Determine the (X, Y) coordinate at the center of the cell enclosing the given text.  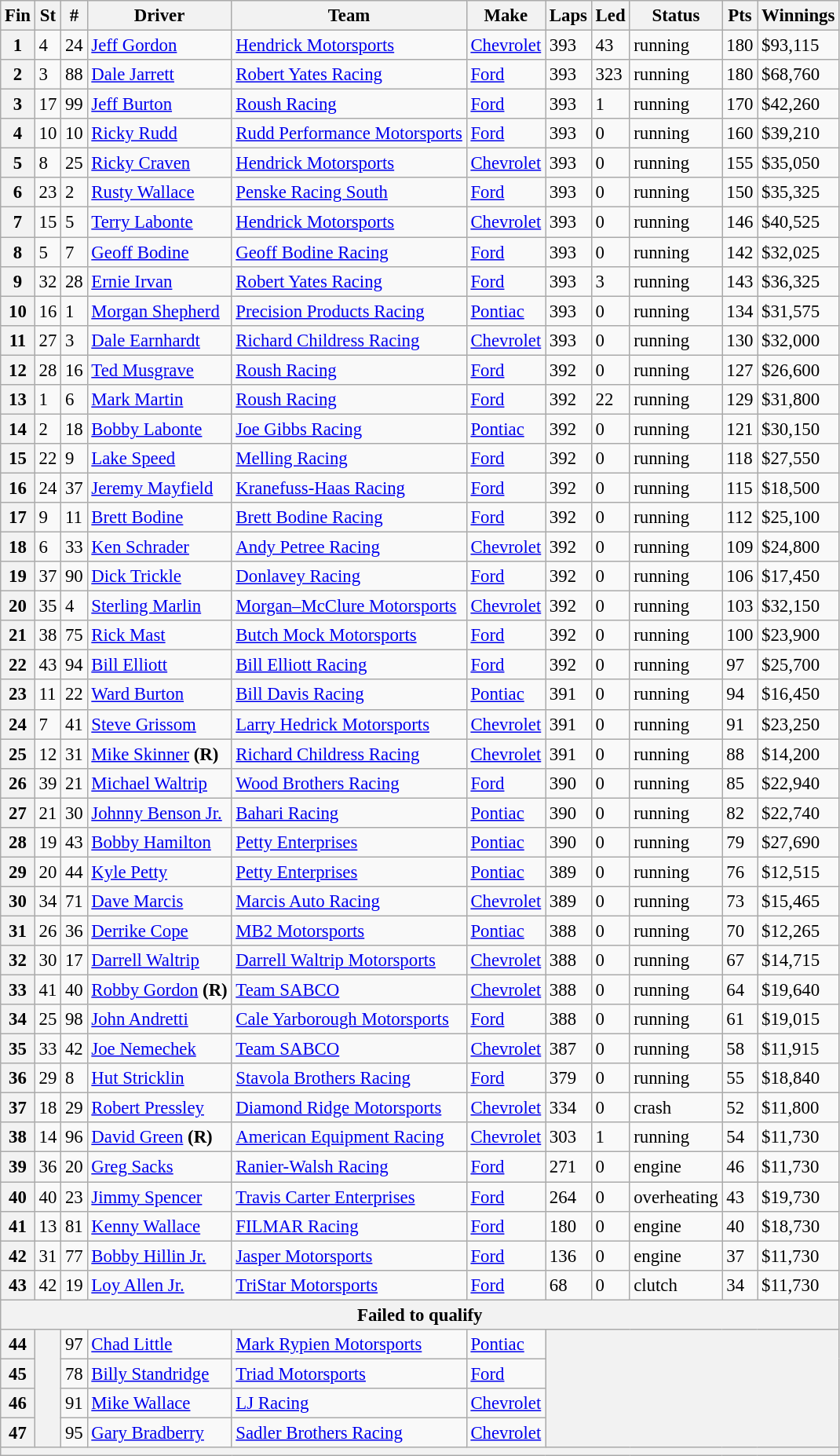
76 (740, 872)
136 (568, 1256)
Jimmy Spencer (159, 1197)
Pts (740, 16)
Dave Marcis (159, 902)
Winnings (798, 16)
Marcis Auto Racing (349, 902)
143 (740, 281)
70 (740, 931)
$19,015 (798, 1019)
Wood Brothers Racing (349, 783)
Andy Petree Racing (349, 547)
# (74, 16)
LJ Racing (349, 1403)
Led (611, 16)
379 (568, 1078)
160 (740, 134)
323 (611, 75)
Dale Earnhardt (159, 340)
$18,500 (798, 488)
Johnny Benson Jr. (159, 813)
64 (740, 990)
overheating (676, 1197)
Laps (568, 16)
$30,150 (798, 429)
129 (740, 400)
52 (740, 1108)
Hut Stricklin (159, 1078)
$14,715 (798, 960)
$17,450 (798, 576)
Steve Grissom (159, 724)
77 (74, 1256)
$31,800 (798, 400)
73 (740, 902)
David Green (R) (159, 1138)
Dale Jarrett (159, 75)
Donlavey Racing (349, 576)
Kenny Wallace (159, 1226)
Butch Mock Motorsports (349, 635)
$25,100 (798, 518)
Bobby Hamilton (159, 843)
79 (740, 843)
Team (349, 16)
121 (740, 429)
118 (740, 459)
Sadler Brothers Racing (349, 1432)
82 (740, 813)
$31,575 (798, 311)
Terry Labonte (159, 222)
Rusty Wallace (159, 192)
Melling Racing (349, 459)
Bahari Racing (349, 813)
100 (740, 635)
Darrell Waltrip Motorsports (349, 960)
$35,325 (798, 192)
68 (568, 1285)
$16,450 (798, 695)
90 (74, 576)
$18,840 (798, 1078)
95 (74, 1432)
99 (74, 104)
$18,730 (798, 1226)
Penske Racing South (349, 192)
Loy Allen Jr. (159, 1285)
$27,550 (798, 459)
264 (568, 1197)
271 (568, 1167)
Larry Hedrick Motorsports (349, 724)
155 (740, 163)
Joe Gibbs Racing (349, 429)
Bill Elliott Racing (349, 665)
Mike Wallace (159, 1403)
Ricky Craven (159, 163)
Jeremy Mayfield (159, 488)
Kranefuss-Haas Racing (349, 488)
142 (740, 252)
Mark Rypien Motorsports (349, 1344)
Failed to qualify (420, 1315)
$19,640 (798, 990)
$11,915 (798, 1049)
Brett Bodine Racing (349, 518)
$40,525 (798, 222)
115 (740, 488)
Rudd Performance Motorsports (349, 134)
Triad Motorsports (349, 1374)
$36,325 (798, 281)
Bill Elliott (159, 665)
Ranier-Walsh Racing (349, 1167)
67 (740, 960)
$15,465 (798, 902)
American Equipment Racing (349, 1138)
Ernie Irvan (159, 281)
Dick Trickle (159, 576)
130 (740, 340)
98 (74, 1019)
MB2 Motorsports (349, 931)
$32,000 (798, 340)
Morgan–McClure Motorsports (349, 606)
112 (740, 518)
71 (74, 902)
$11,800 (798, 1108)
Jasper Motorsports (349, 1256)
106 (740, 576)
Bobby Hillin Jr. (159, 1256)
John Andretti (159, 1019)
127 (740, 370)
61 (740, 1019)
303 (568, 1138)
75 (74, 635)
Travis Carter Enterprises (349, 1197)
$14,200 (798, 754)
55 (740, 1078)
81 (74, 1226)
$32,025 (798, 252)
150 (740, 192)
$93,115 (798, 46)
Make (506, 16)
78 (74, 1374)
Geoff Bodine Racing (349, 252)
170 (740, 104)
Derrike Cope (159, 931)
Joe Nemechek (159, 1049)
Jeff Burton (159, 104)
96 (74, 1138)
Bill Davis Racing (349, 695)
clutch (676, 1285)
$12,265 (798, 931)
Fin (18, 16)
$32,150 (798, 606)
Ken Schrader (159, 547)
Cale Yarborough Motorsports (349, 1019)
Michael Waltrip (159, 783)
$42,260 (798, 104)
Rick Mast (159, 635)
Chad Little (159, 1344)
54 (740, 1138)
$19,730 (798, 1197)
$68,760 (798, 75)
TriStar Motorsports (349, 1285)
$22,940 (798, 783)
Greg Sacks (159, 1167)
$23,250 (798, 724)
Billy Standridge (159, 1374)
$27,690 (798, 843)
Stavola Brothers Racing (349, 1078)
crash (676, 1108)
$35,050 (798, 163)
$39,210 (798, 134)
St (47, 16)
$24,800 (798, 547)
$12,515 (798, 872)
FILMAR Racing (349, 1226)
Ward Burton (159, 695)
Morgan Shepherd (159, 311)
$22,740 (798, 813)
45 (18, 1374)
134 (740, 311)
Bobby Labonte (159, 429)
Robert Pressley (159, 1108)
85 (740, 783)
Jeff Gordon (159, 46)
Kyle Petty (159, 872)
Precision Products Racing (349, 311)
Mark Martin (159, 400)
146 (740, 222)
Status (676, 16)
Mike Skinner (R) (159, 754)
Gary Bradberry (159, 1432)
Brett Bodine (159, 518)
Driver (159, 16)
Darrell Waltrip (159, 960)
$26,600 (798, 370)
Ricky Rudd (159, 134)
387 (568, 1049)
Lake Speed (159, 459)
Sterling Marlin (159, 606)
334 (568, 1108)
Geoff Bodine (159, 252)
47 (18, 1432)
103 (740, 606)
Robby Gordon (R) (159, 990)
58 (740, 1049)
Ted Musgrave (159, 370)
$25,700 (798, 665)
Diamond Ridge Motorsports (349, 1108)
109 (740, 547)
$23,900 (798, 635)
